Extract the (x, y) coordinate from the center of the cell holding the provided text.  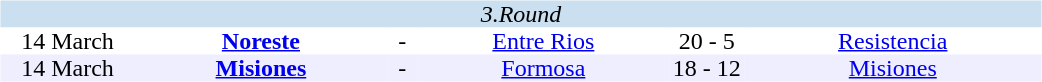
Entre Rios (544, 42)
Formosa (544, 68)
Noreste (262, 42)
18 - 12 (707, 68)
20 - 5 (707, 42)
3.Round (520, 14)
Resistencia (892, 42)
